Determine the (x, y) coordinate at the center of the cell enclosing the given text.  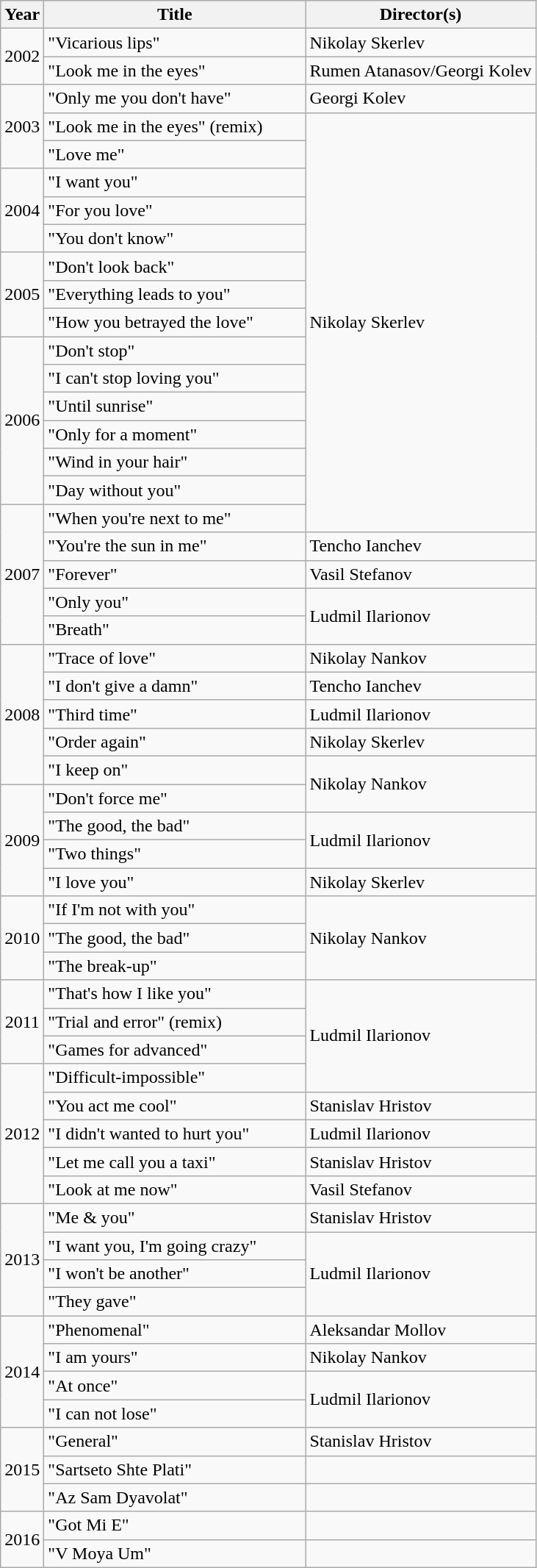
"I don't give a damn" (175, 686)
"Look me in the eyes" (remix) (175, 126)
"Got Mi E" (175, 1525)
"Third time" (175, 714)
"I can't stop loving you" (175, 379)
"I didn't wanted to hurt you" (175, 1134)
"For you love" (175, 210)
2010 (22, 938)
2012 (22, 1134)
"Don't stop" (175, 351)
"I am yours" (175, 1358)
Year (22, 15)
"Love me" (175, 154)
Director(s) (420, 15)
"Don't force me" (175, 798)
"Don't look back" (175, 266)
2004 (22, 210)
"Everything leads to you" (175, 294)
"Only me you don't have" (175, 99)
"They gave" (175, 1302)
2015 (22, 1469)
"General" (175, 1442)
"Forever" (175, 574)
"That's how I like you" (175, 994)
"Order again" (175, 742)
"Only for a moment" (175, 434)
2011 (22, 1022)
2003 (22, 126)
2007 (22, 574)
"I won't be another" (175, 1274)
"If I'm not with you" (175, 910)
2008 (22, 714)
Aleksandar Mollov (420, 1330)
"Me & you" (175, 1217)
"Only you" (175, 602)
"Games for advanced" (175, 1050)
"Az Sam Dyavolat" (175, 1497)
"Phenomenal" (175, 1330)
"Until sunrise" (175, 407)
2016 (22, 1539)
"V Moya Um" (175, 1553)
Rumen Atanasov/Georgi Kolev (420, 71)
"I want you" (175, 182)
"Difficult-impossible" (175, 1078)
"Wind in your hair" (175, 462)
"You act me cool" (175, 1106)
"I keep on" (175, 770)
2009 (22, 840)
"You're the sun in me" (175, 546)
"Two things" (175, 854)
"I can not lose" (175, 1414)
2013 (22, 1259)
"Day without you" (175, 490)
"Breath" (175, 630)
2006 (22, 420)
Title (175, 15)
"Trial and error" (remix) (175, 1022)
"I want you, I'm going crazy" (175, 1246)
"Look me in the eyes" (175, 71)
"Vicarious lips" (175, 43)
"Sartseto Shte Plati" (175, 1469)
2005 (22, 294)
"You don't know" (175, 238)
2002 (22, 57)
"How you betrayed the love" (175, 322)
"The break-up" (175, 966)
"I love you" (175, 882)
Georgi Kolev (420, 99)
"Trace of love" (175, 658)
"Look at me now" (175, 1189)
"Let me call you a taxi" (175, 1161)
"At once" (175, 1386)
"When you're next to me" (175, 518)
2014 (22, 1372)
